Return the [X, Y] coordinate for the center point of the cell that contains the specified text.  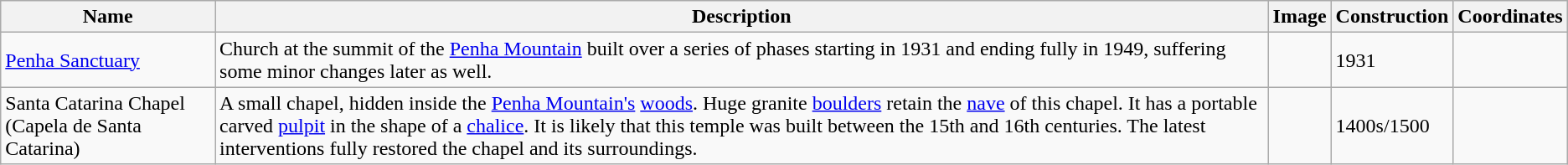
Construction [1392, 17]
1931 [1392, 60]
Image [1300, 17]
Description [742, 17]
Penha Sanctuary [108, 60]
1400s/1500 [1392, 126]
Santa Catarina Chapel (Capela de Santa Catarina) [108, 126]
Coordinates [1510, 17]
Name [108, 17]
